For the text-containing cell, return its midpoint in (X, Y) coordinate format. 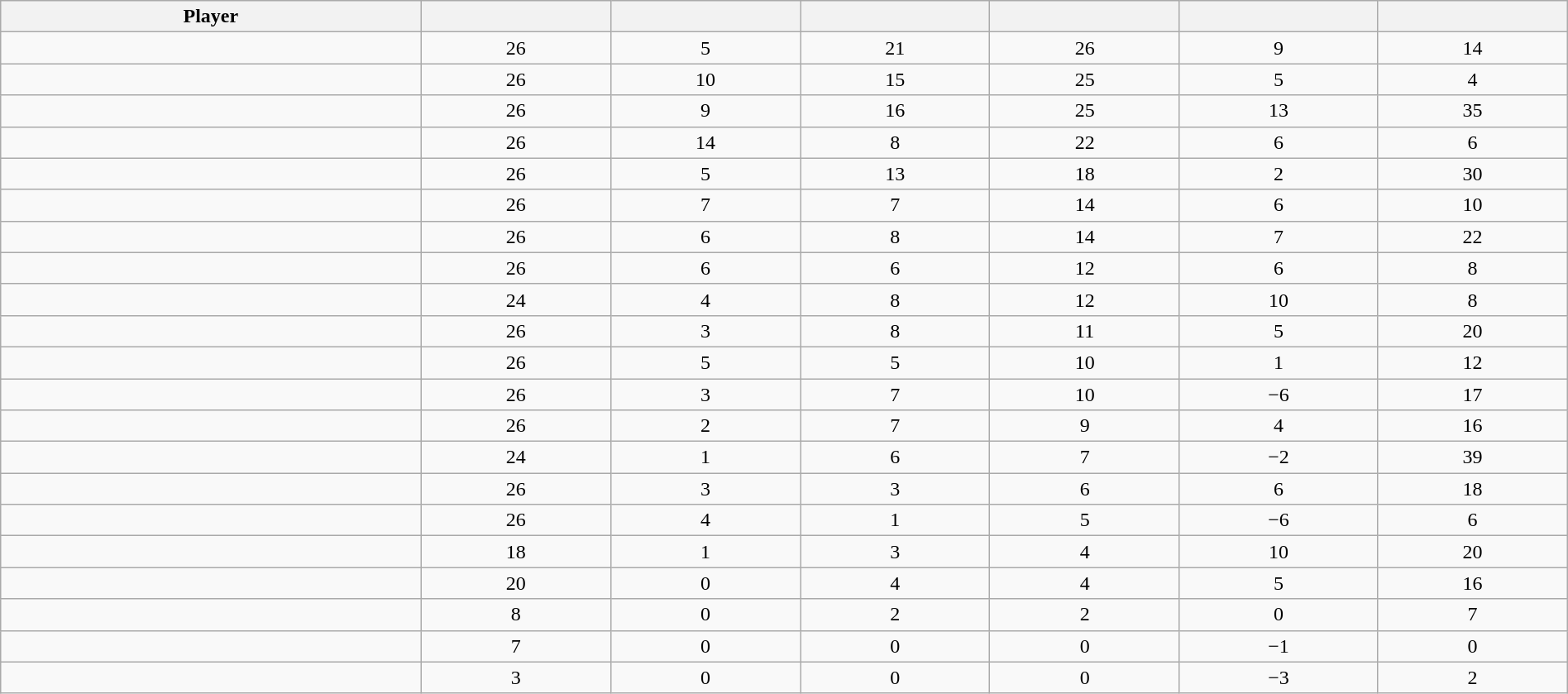
39 (1472, 457)
11 (1085, 331)
−2 (1279, 457)
Player (211, 17)
35 (1472, 111)
−1 (1279, 646)
17 (1472, 395)
−3 (1279, 677)
30 (1472, 174)
15 (895, 79)
21 (895, 48)
